Locate the cell with the specified text and output its (X, Y) center coordinate. 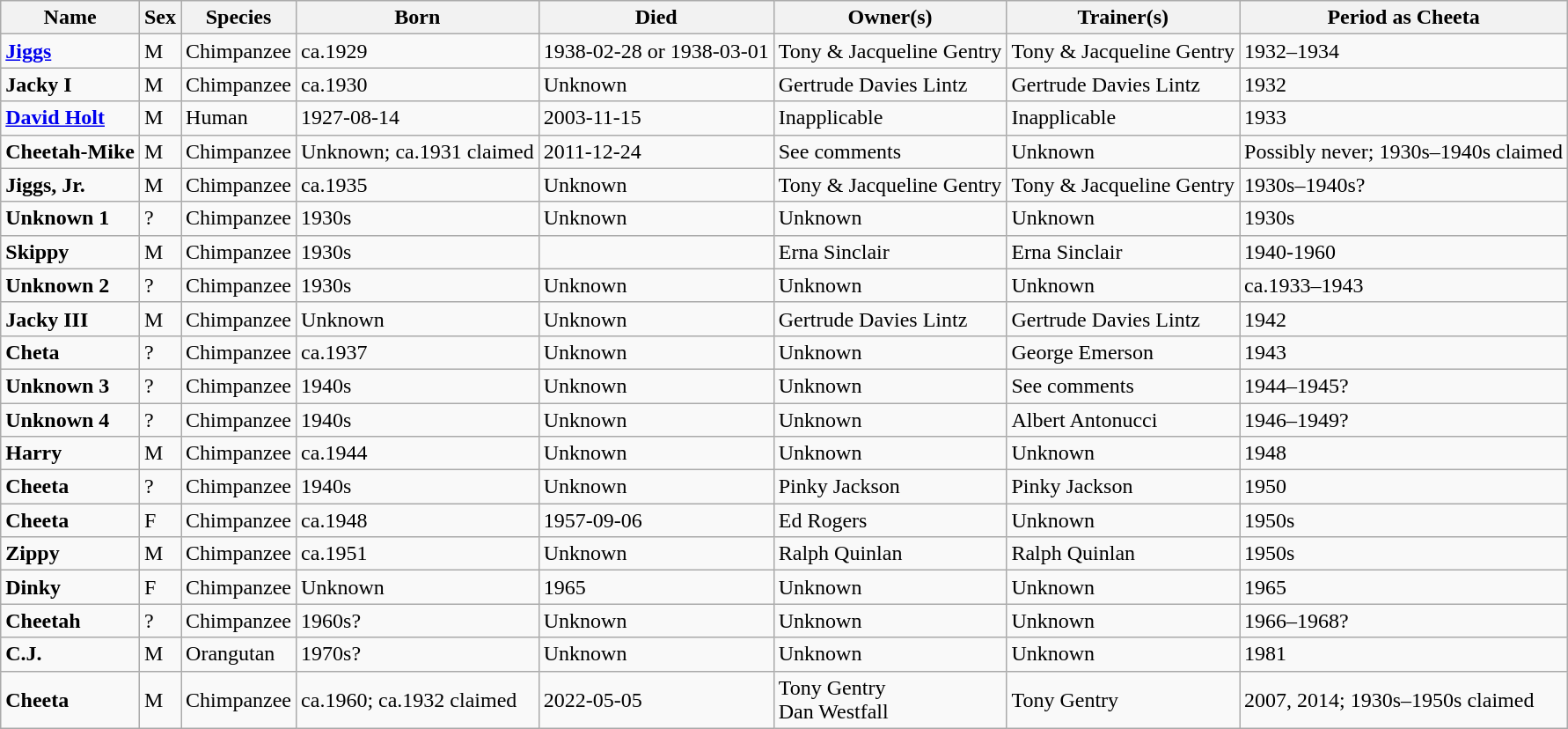
1930s–1940s? (1404, 185)
Jiggs (70, 51)
ca.1935 (418, 185)
ca.1933–1943 (1404, 285)
1950 (1404, 487)
Tony GentryDan Westfall (890, 699)
1927-08-14 (418, 118)
1943 (1404, 352)
Period as Cheeta (1404, 18)
Unknown 3 (70, 386)
1960s? (418, 621)
1944–1945? (1404, 386)
1933 (1404, 118)
1932–1934 (1404, 51)
1938-02-28 or 1938-03-01 (656, 51)
Species (239, 18)
Albert Antonucci (1123, 420)
Born (418, 18)
1948 (1404, 453)
1942 (1404, 319)
2011-12-24 (656, 151)
Human (239, 118)
1946–1949? (1404, 420)
Sex (160, 18)
Dinky (70, 587)
Ed Rogers (890, 520)
Orangutan (239, 654)
1966–1968? (1404, 621)
Harry (70, 453)
Unknown; ca.1931 claimed (418, 151)
Name (70, 18)
2003-11-15 (656, 118)
Cheta (70, 352)
ca.1960; ca.1932 claimed (418, 699)
Cheetah (70, 621)
Unknown 4 (70, 420)
ca.1944 (418, 453)
2007, 2014; 1930s–1950s claimed (1404, 699)
George Emerson (1123, 352)
Zippy (70, 554)
ca.1948 (418, 520)
2022-05-05 (656, 699)
ca.1951 (418, 554)
ca.1937 (418, 352)
Died (656, 18)
Unknown 2 (70, 285)
Tony Gentry (1123, 699)
1970s? (418, 654)
Unknown 1 (70, 218)
Owner(s) (890, 18)
Cheetah-Mike (70, 151)
C.J. (70, 654)
ca.1930 (418, 85)
1957-09-06 (656, 520)
ca.1929 (418, 51)
Skippy (70, 252)
Jacky III (70, 319)
Jacky I (70, 85)
1981 (1404, 654)
Trainer(s) (1123, 18)
Possibly never; 1930s–1940s claimed (1404, 151)
David Holt (70, 118)
1932 (1404, 85)
Jiggs, Jr. (70, 185)
1940-1960 (1404, 252)
